From the cell containing the given text, extract its center point as [X, Y] coordinate. 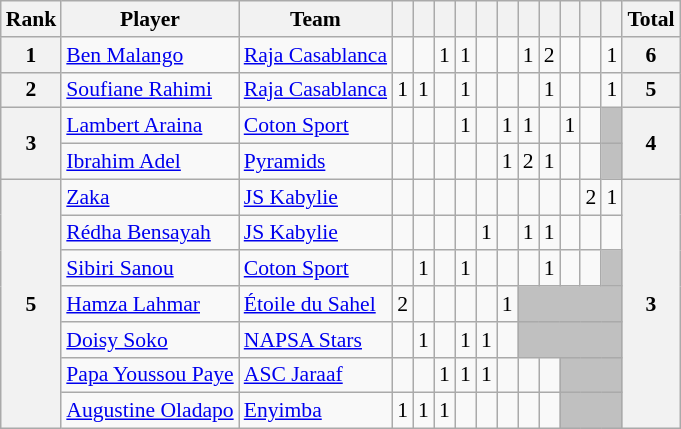
Pyramids [316, 162]
NAPSA Stars [316, 340]
Rédha Bensayah [150, 233]
Sibiri Sanou [150, 269]
Hamza Lahmar [150, 304]
Ben Malango [150, 55]
Total [650, 19]
4 [650, 144]
Zaka [150, 197]
Doisy Soko [150, 340]
Player [150, 19]
Rank [32, 19]
Ibrahim Adel [150, 162]
Papa Youssou Paye [150, 375]
Étoile du Sahel [316, 304]
Enyimba [316, 411]
ASC Jaraaf [316, 375]
6 [650, 55]
Augustine Oladapo [150, 411]
Lambert Araina [150, 126]
Soufiane Rahimi [150, 90]
Team [316, 19]
